Pinpoint the cell where the given text exists, returning its [X, Y] midpoint coordinate. 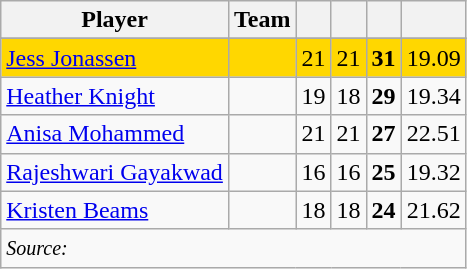
19 [314, 96]
Heather Knight [115, 96]
Kristen Beams [115, 210]
27 [384, 134]
25 [384, 172]
Jess Jonassen [115, 58]
21.62 [434, 210]
24 [384, 210]
31 [384, 58]
19.34 [434, 96]
Player [115, 20]
Team [262, 20]
Rajeshwari Gayakwad [115, 172]
29 [384, 96]
19.32 [434, 172]
Source: [234, 248]
22.51 [434, 134]
19.09 [434, 58]
Anisa Mohammed [115, 134]
